For the text-containing cell, return its midpoint in (X, Y) coordinate format. 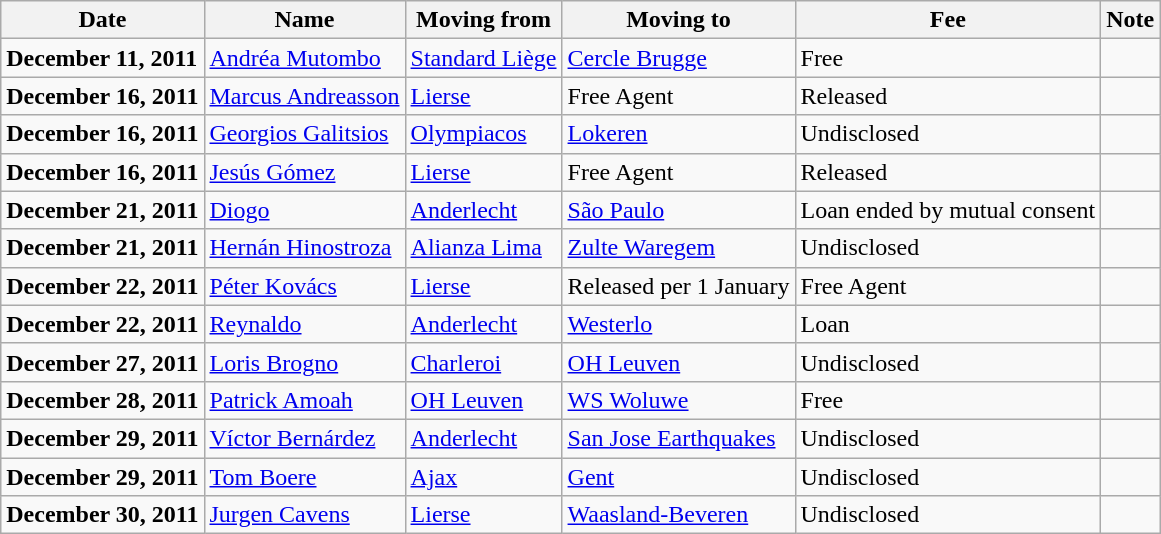
Jesús Gómez (304, 172)
Charleroi (484, 362)
Patrick Amoah (304, 400)
Gent (678, 477)
Westerlo (678, 324)
Standard Liège (484, 58)
Ajax (484, 477)
Fee (948, 20)
Lokeren (678, 134)
Waasland-Beveren (678, 515)
Georgios Galitsios (304, 134)
December 28, 2011 (102, 400)
Marcus Andreasson (304, 96)
Released per 1 January (678, 286)
Loris Brogno (304, 362)
Tom Boere (304, 477)
December 30, 2011 (102, 515)
December 11, 2011 (102, 58)
Hernán Hinostroza (304, 248)
Cercle Brugge (678, 58)
Loan (948, 324)
Reynaldo (304, 324)
Olympiacos (484, 134)
Name (304, 20)
December 27, 2011 (102, 362)
Alianza Lima (484, 248)
Moving from (484, 20)
Moving to (678, 20)
Diogo (304, 210)
Loan ended by mutual consent (948, 210)
Víctor Bernárdez (304, 438)
Zulte Waregem (678, 248)
Péter Kovács (304, 286)
Note (1130, 20)
Date (102, 20)
Andréa Mutombo (304, 58)
San Jose Earthquakes (678, 438)
WS Woluwe (678, 400)
São Paulo (678, 210)
Jurgen Cavens (304, 515)
